Determine the [x, y] coordinate at the center of the cell enclosing the given text.  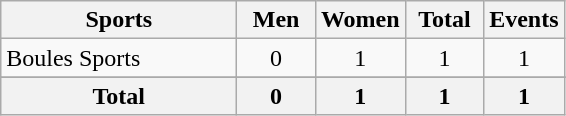
Boules Sports [119, 58]
Men [276, 20]
Women [360, 20]
Sports [119, 20]
Events [524, 20]
